Extract the (X, Y) coordinate from the center of the cell holding the provided text.  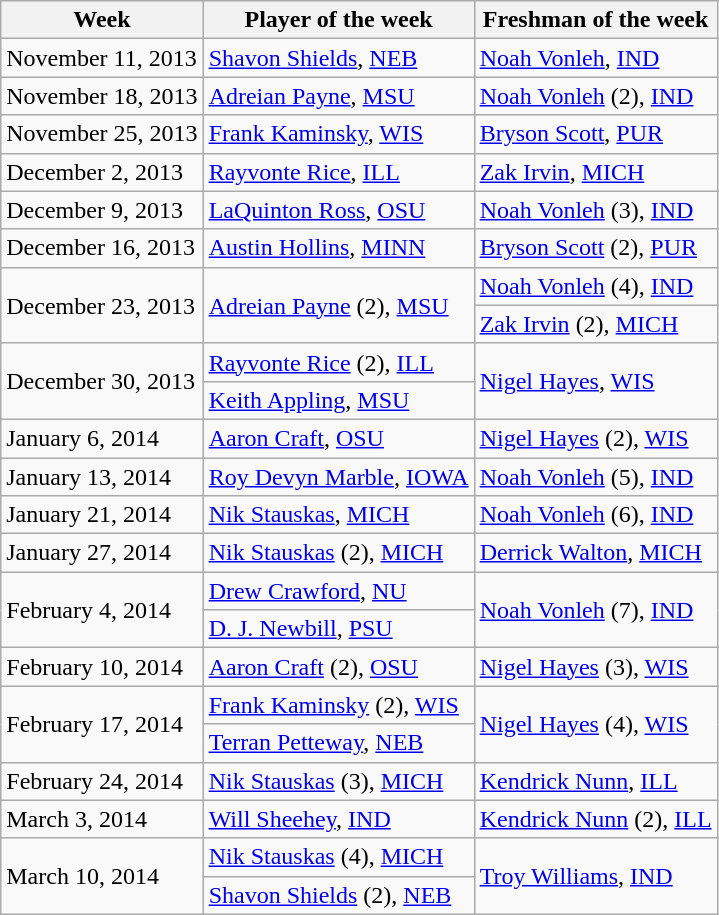
Week (102, 20)
January 6, 2014 (102, 438)
November 11, 2013 (102, 58)
January 13, 2014 (102, 477)
Kendrick Nunn (2), ILL (596, 819)
Bryson Scott, PUR (596, 134)
Nigel Hayes (4), WIS (596, 724)
Nigel Hayes (3), WIS (596, 667)
Nik Stauskas, MICH (338, 515)
December 2, 2013 (102, 172)
Noah Vonleh, IND (596, 58)
Nik Stauskas (2), MICH (338, 553)
Aaron Craft, OSU (338, 438)
January 21, 2014 (102, 515)
Adreian Payne (2), MSU (338, 305)
March 3, 2014 (102, 819)
Keith Appling, MSU (338, 400)
Nigel Hayes, WIS (596, 381)
November 25, 2013 (102, 134)
Zak Irvin (2), MICH (596, 324)
Roy Devyn Marble, IOWA (338, 477)
December 30, 2013 (102, 381)
Zak Irvin, MICH (596, 172)
Austin Hollins, MINN (338, 248)
Nik Stauskas (4), MICH (338, 857)
LaQuinton Ross, OSU (338, 210)
November 18, 2013 (102, 96)
Aaron Craft (2), OSU (338, 667)
Will Sheehey, IND (338, 819)
December 9, 2013 (102, 210)
Adreian Payne, MSU (338, 96)
Kendrick Nunn, ILL (596, 781)
Player of the week (338, 20)
Troy Williams, IND (596, 876)
Derrick Walton, MICH (596, 553)
Noah Vonleh (5), IND (596, 477)
February 24, 2014 (102, 781)
Noah Vonleh (7), IND (596, 610)
Rayvonte Rice (2), ILL (338, 362)
March 10, 2014 (102, 876)
December 16, 2013 (102, 248)
Nik Stauskas (3), MICH (338, 781)
Noah Vonleh (3), IND (596, 210)
February 17, 2014 (102, 724)
Frank Kaminsky (2), WIS (338, 705)
Drew Crawford, NU (338, 591)
Shavon Shields, NEB (338, 58)
Freshman of the week (596, 20)
D. J. Newbill, PSU (338, 629)
February 4, 2014 (102, 610)
Noah Vonleh (2), IND (596, 96)
Shavon Shields (2), NEB (338, 895)
Rayvonte Rice, ILL (338, 172)
Bryson Scott (2), PUR (596, 248)
Noah Vonleh (4), IND (596, 286)
Terran Petteway, NEB (338, 743)
Noah Vonleh (6), IND (596, 515)
December 23, 2013 (102, 305)
January 27, 2014 (102, 553)
Frank Kaminsky, WIS (338, 134)
February 10, 2014 (102, 667)
Nigel Hayes (2), WIS (596, 438)
